Locate the cell with the specified text and output its [X, Y] center coordinate. 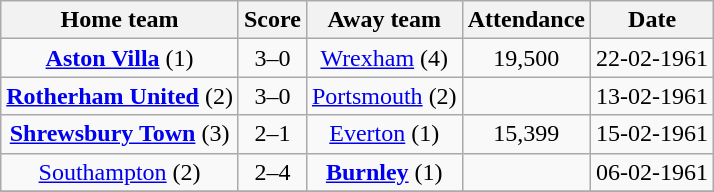
Home team [120, 20]
Shrewsbury Town (3) [120, 134]
Burnley (1) [384, 172]
22-02-1961 [652, 58]
2–1 [272, 134]
Score [272, 20]
Date [652, 20]
Wrexham (4) [384, 58]
Away team [384, 20]
Attendance [526, 20]
15,399 [526, 134]
Aston Villa (1) [120, 58]
19,500 [526, 58]
Rotherham United (2) [120, 96]
06-02-1961 [652, 172]
2–4 [272, 172]
Portsmouth (2) [384, 96]
15-02-1961 [652, 134]
13-02-1961 [652, 96]
Southampton (2) [120, 172]
Everton (1) [384, 134]
